Search for the cell housing the specified text and yield its [X, Y] center coordinate. 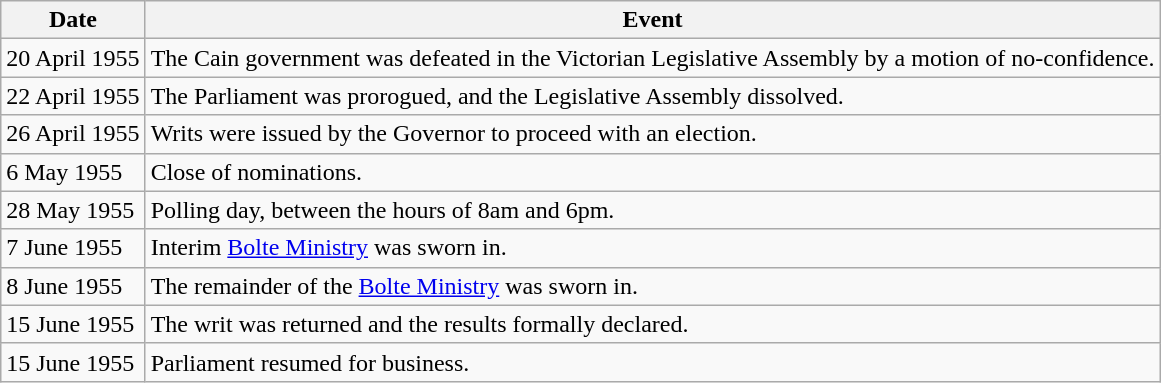
Polling day, between the hours of 8am and 6pm. [652, 210]
20 April 1955 [73, 58]
28 May 1955 [73, 210]
The writ was returned and the results formally declared. [652, 324]
22 April 1955 [73, 96]
8 June 1955 [73, 286]
7 June 1955 [73, 248]
Writs were issued by the Governor to proceed with an election. [652, 134]
Event [652, 20]
The Parliament was prorogued, and the Legislative Assembly dissolved. [652, 96]
Interim Bolte Ministry was sworn in. [652, 248]
Date [73, 20]
26 April 1955 [73, 134]
The remainder of the Bolte Ministry was sworn in. [652, 286]
Close of nominations. [652, 172]
Parliament resumed for business. [652, 362]
6 May 1955 [73, 172]
The Cain government was defeated in the Victorian Legislative Assembly by a motion of no-confidence. [652, 58]
